Output the [x, y] coordinate of the center of the cell containing the given text.  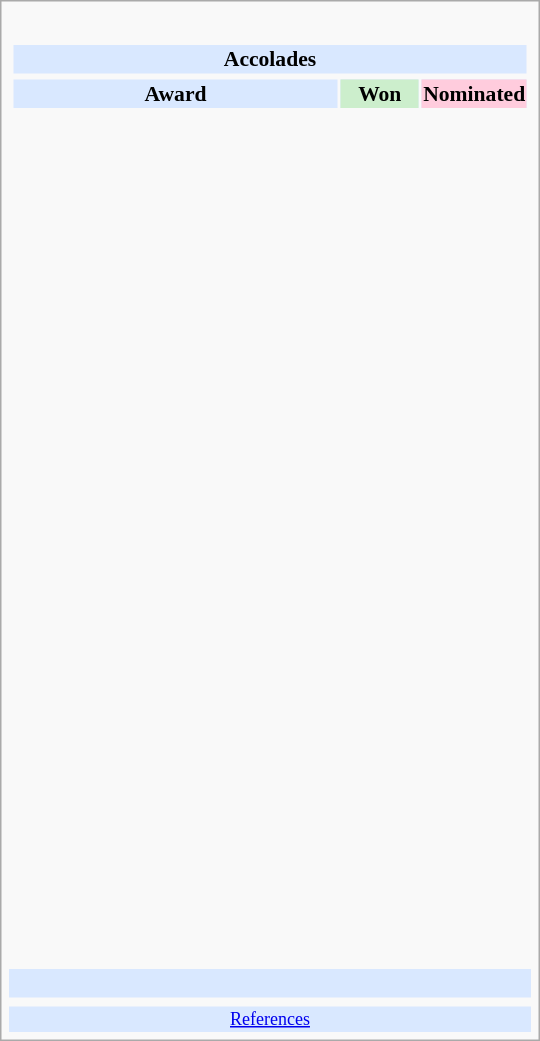
Accolades Award Won Nominated [270, 490]
Accolades [270, 59]
Won [380, 93]
References [270, 1019]
Nominated [474, 93]
Award [175, 93]
